For the text-containing cell, return its midpoint in [X, Y] coordinate format. 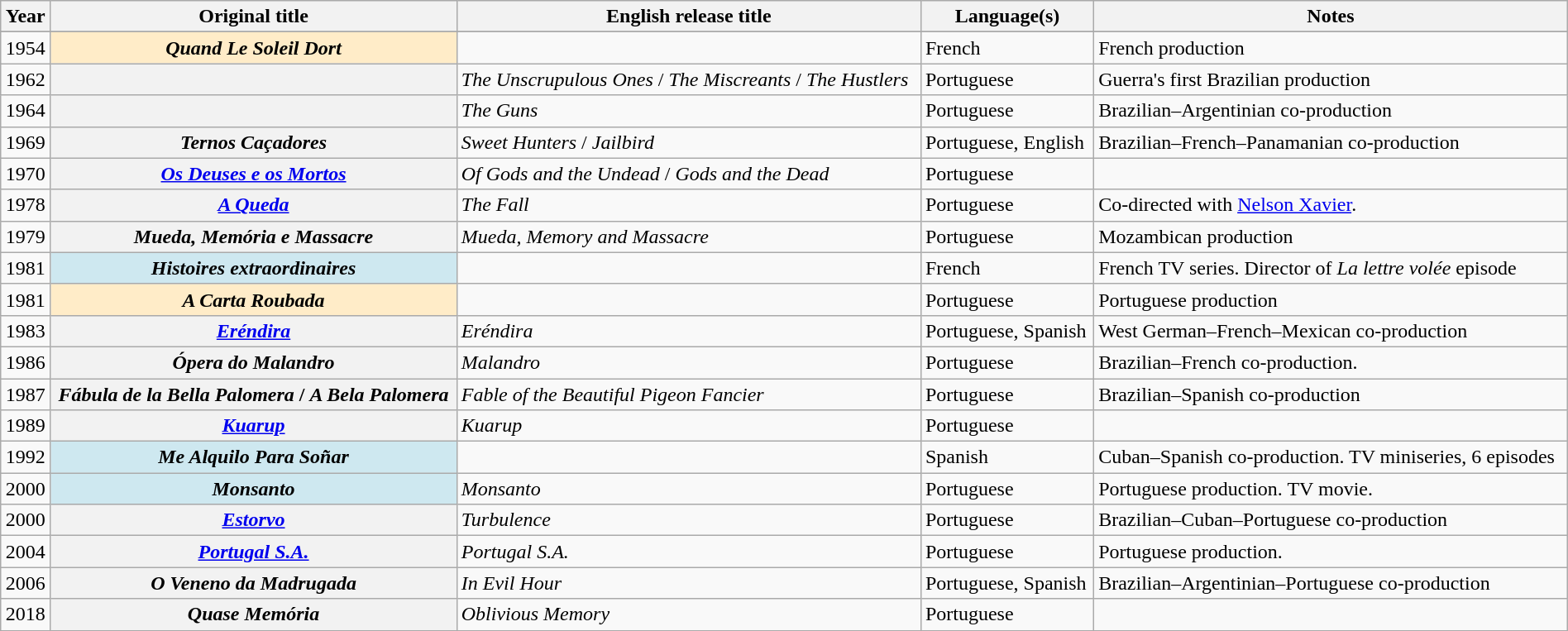
The Fall [688, 205]
1989 [26, 426]
Of Gods and the Undead / Gods and the Dead [688, 174]
Portuguese production. [1331, 552]
1964 [26, 111]
Mozambican production [1331, 237]
Quase Memória [253, 614]
2004 [26, 552]
Ópera do Malandro [253, 362]
French production [1331, 48]
1986 [26, 362]
2018 [26, 614]
West German–French–Mexican co-production [1331, 331]
1954 [26, 48]
1970 [26, 174]
Brazilian–French co-production. [1331, 362]
Co-directed with Nelson Xavier. [1331, 205]
Me Alquilo Para Soñar [253, 457]
Original title [253, 17]
1978 [26, 205]
A Carta Roubada [253, 299]
A Queda [253, 205]
Language(s) [1007, 17]
Brazilian–Argentinian co-production [1331, 111]
1962 [26, 79]
Fábula de la Bella Palomera / A Bela Palomera [253, 394]
1992 [26, 457]
Guerra's first Brazilian production [1331, 79]
Portuguese production [1331, 299]
Sweet Hunters / Jailbird [688, 142]
Portuguese, English [1007, 142]
Brazilian–Cuban–Portuguese co-production [1331, 520]
Fable of the Beautiful Pigeon Fancier [688, 394]
2006 [26, 583]
1979 [26, 237]
Histoires extraordinaires [253, 268]
Brazilian–Argentinian–Portuguese co-production [1331, 583]
Brazilian–French–Panamanian co-production [1331, 142]
Os Deuses e os Mortos [253, 174]
1983 [26, 331]
Mueda, Memory and Massacre [688, 237]
French TV series. Director of La lettre volée episode [1331, 268]
Notes [1331, 17]
Quand Le Soleil Dort [253, 48]
1987 [26, 394]
In Evil Hour [688, 583]
1969 [26, 142]
The Unscrupulous Ones / The Miscreants / The Hustlers [688, 79]
Estorvo [253, 520]
English release title [688, 17]
Malandro [688, 362]
O Veneno da Madrugada [253, 583]
Mueda, Memória e Massacre [253, 237]
The Guns [688, 111]
Year [26, 17]
Cuban–Spanish co-production. TV miniseries, 6 episodes [1331, 457]
Turbulence [688, 520]
Oblivious Memory [688, 614]
Brazilian–Spanish co-production [1331, 394]
Portuguese production. TV movie. [1331, 489]
Spanish [1007, 457]
Ternos Caçadores [253, 142]
